Return (X, Y) of the center of cell containing provided text 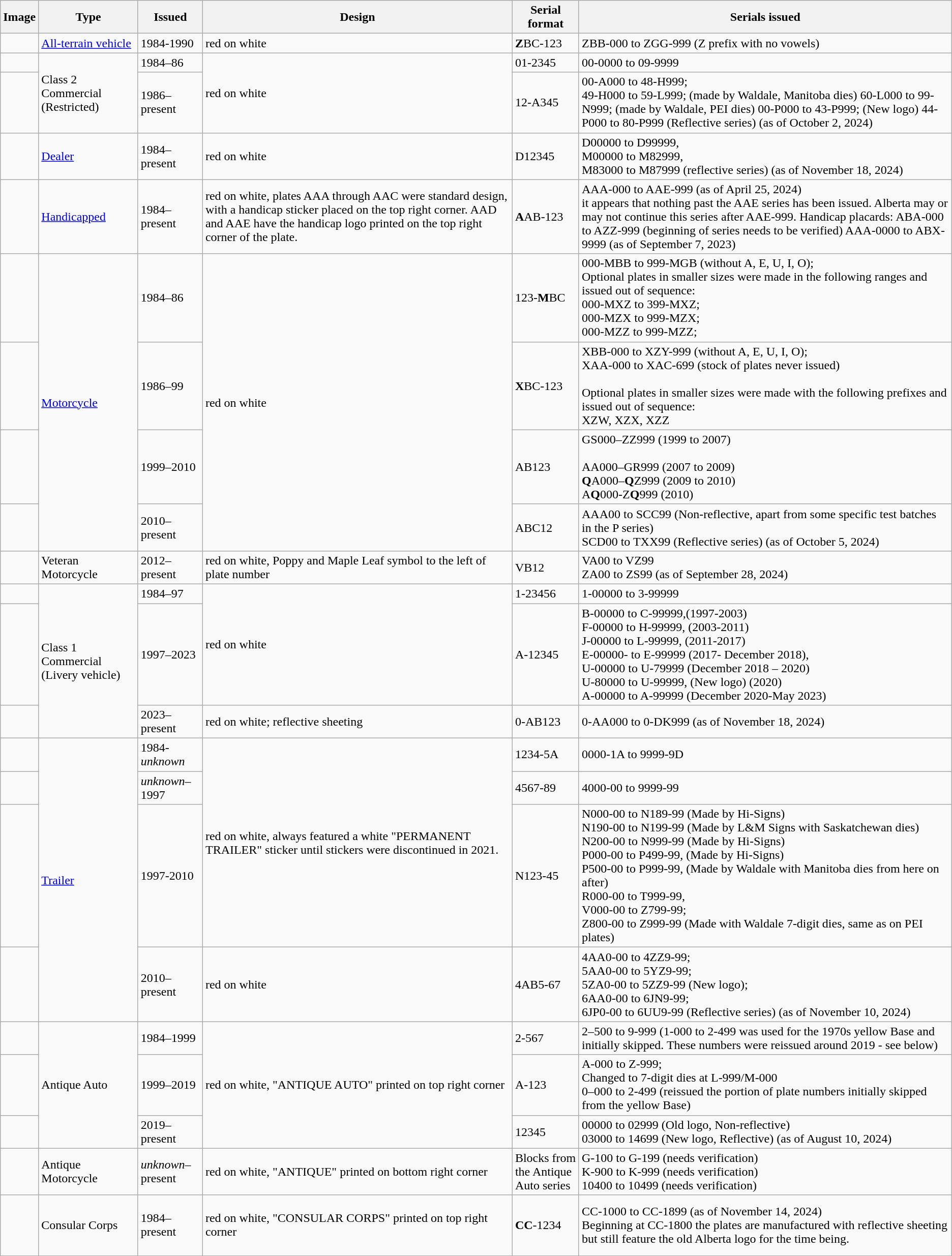
0000-1A to 9999-9D (765, 755)
A-000 to Z-999; Changed to 7-digit dies at L-999/M-0000–000 to 2-499 (reissued the portion of plate numbers initially skipped from the yellow Base) (765, 1085)
CC-1234 (545, 1225)
XBC-123 (545, 385)
Blocks from the Antique Auto series (545, 1172)
Class 2 Commercial(Restricted) (88, 93)
N123-45 (545, 876)
1984–97 (170, 593)
VA00 to VZ99ZA00 to ZS99 (as of September 28, 2024) (765, 567)
Antique Motorcycle (88, 1172)
Issued (170, 17)
1997-2010 (170, 876)
Veteran Motorcycle (88, 567)
1999–2019 (170, 1085)
Motorcycle (88, 402)
D00000 to D99999,M00000 to M82999,M83000 to M87999 (reflective series) (as of November 18, 2024) (765, 156)
0-AA000 to 0-DK999 (as of November 18, 2024) (765, 722)
unknown–1997 (170, 788)
Consular Corps (88, 1225)
Design (357, 17)
red on white, "ANTIQUE AUTO" printed on top right corner (357, 1085)
2–500 to 9-999 (1-000 to 2-499 was used for the 1970s yellow Base and initially skipped. These numbers were reissued around 2019 - see below) (765, 1038)
1984-unknown (170, 755)
A-12345 (545, 654)
4000-00 to 9999-99 (765, 788)
1986–present (170, 103)
red on white, Poppy and Maple Leaf symbol to the left of plate number (357, 567)
4567-89 (545, 788)
red on white, "ANTIQUE" printed on bottom right corner (357, 1172)
red on white; reflective sheeting (357, 722)
All-terrain vehicle (88, 43)
0-AB123 (545, 722)
AB123 (545, 467)
Type (88, 17)
GS000–ZZ999 (1999 to 2007)AA000–GR999 (2007 to 2009) QA000–QZ999 (2009 to 2010) AQ000-ZQ999 (2010) (765, 467)
D12345 (545, 156)
Class 1 Commercial (Livery vehicle) (88, 661)
G-100 to G-199 (needs verification)K-900 to K-999 (needs verification)10400 to 10499 (needs verification) (765, 1172)
red on white, always featured a white "PERMANENT TRAILER" sticker until stickers were discontinued in 2021. (357, 843)
ZBC-123 (545, 43)
1997–2023 (170, 654)
Serials issued (765, 17)
2012–present (170, 567)
2-567 (545, 1038)
Serial format (545, 17)
VB12 (545, 567)
unknown–present (170, 1172)
red on white, "CONSULAR CORPS" printed on top right corner (357, 1225)
01-2345 (545, 63)
2023–present (170, 722)
00000 to 02999 (Old logo, Non-reflective)03000 to 14699 (New logo, Reflective) (as of August 10, 2024) (765, 1132)
1984-1990 (170, 43)
ZBB-000 to ZGG-999 (Z prefix with no vowels) (765, 43)
Dealer (88, 156)
12-A345 (545, 103)
1234-5A (545, 755)
Handicapped (88, 217)
123-MBC (545, 298)
4AB5-67 (545, 984)
12345 (545, 1132)
AAA00 to SCC99 (Non-reflective, apart from some specific test batches in the P series)SCD00 to TXX99 (Reflective series) (as of October 5, 2024) (765, 527)
00-0000 to 09-9999 (765, 63)
1984–1999 (170, 1038)
Trailer (88, 880)
1-00000 to 3-99999 (765, 593)
1999–2010 (170, 467)
AAB-123 (545, 217)
Antique Auto (88, 1085)
A-123 (545, 1085)
ABC12 (545, 527)
1986–99 (170, 385)
1-23456 (545, 593)
Image (19, 17)
2019–present (170, 1132)
